Locate the cell with the specified text and output its (x, y) center coordinate. 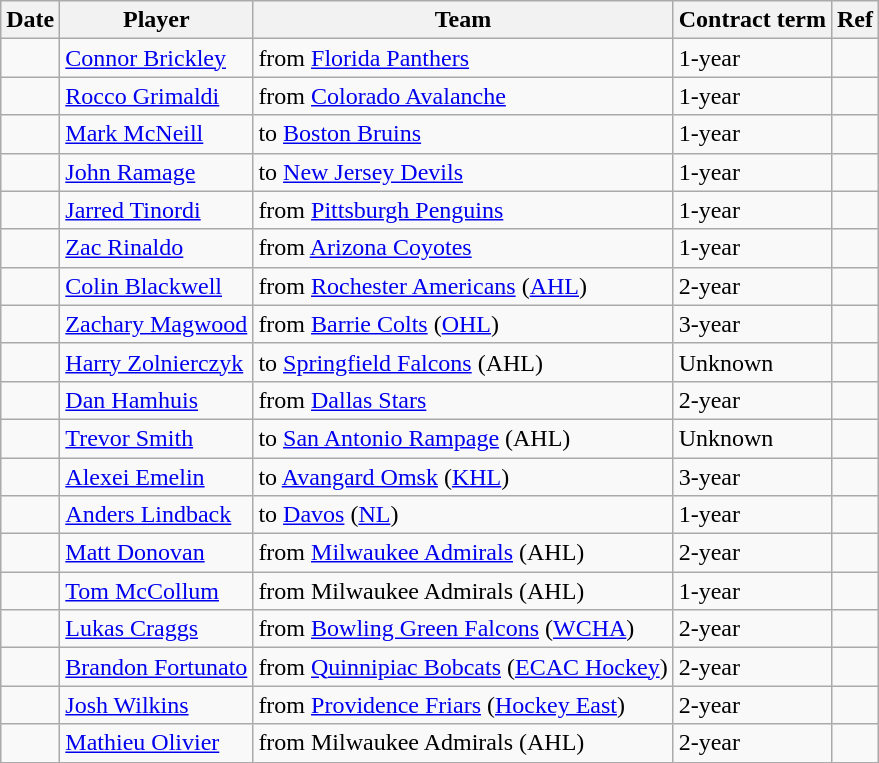
Mark McNeill (156, 134)
Zachary Magwood (156, 324)
Zac Rinaldo (156, 248)
Connor Brickley (156, 58)
Brandon Fortunato (156, 667)
from Colorado Avalanche (463, 96)
from Arizona Coyotes (463, 248)
Ref (854, 20)
to Avangard Omsk (KHL) (463, 477)
Matt Donovan (156, 553)
Dan Hamhuis (156, 400)
to San Antonio Rampage (AHL) (463, 438)
to Boston Bruins (463, 134)
Colin Blackwell (156, 286)
to Davos (NL) (463, 515)
from Barrie Colts (OHL) (463, 324)
from Pittsburgh Penguins (463, 210)
Josh Wilkins (156, 705)
John Ramage (156, 172)
Trevor Smith (156, 438)
Lukas Craggs (156, 629)
to New Jersey Devils (463, 172)
from Providence Friars (Hockey East) (463, 705)
from Rochester Americans (AHL) (463, 286)
Harry Zolnierczyk (156, 362)
Team (463, 20)
from Florida Panthers (463, 58)
Date (30, 20)
Mathieu Olivier (156, 743)
from Quinnipiac Bobcats (ECAC Hockey) (463, 667)
Alexei Emelin (156, 477)
from Bowling Green Falcons (WCHA) (463, 629)
Anders Lindback (156, 515)
Rocco Grimaldi (156, 96)
Player (156, 20)
to Springfield Falcons (AHL) (463, 362)
Jarred Tinordi (156, 210)
Contract term (752, 20)
from Dallas Stars (463, 400)
Tom McCollum (156, 591)
